Return (X, Y) of the center of cell containing provided text 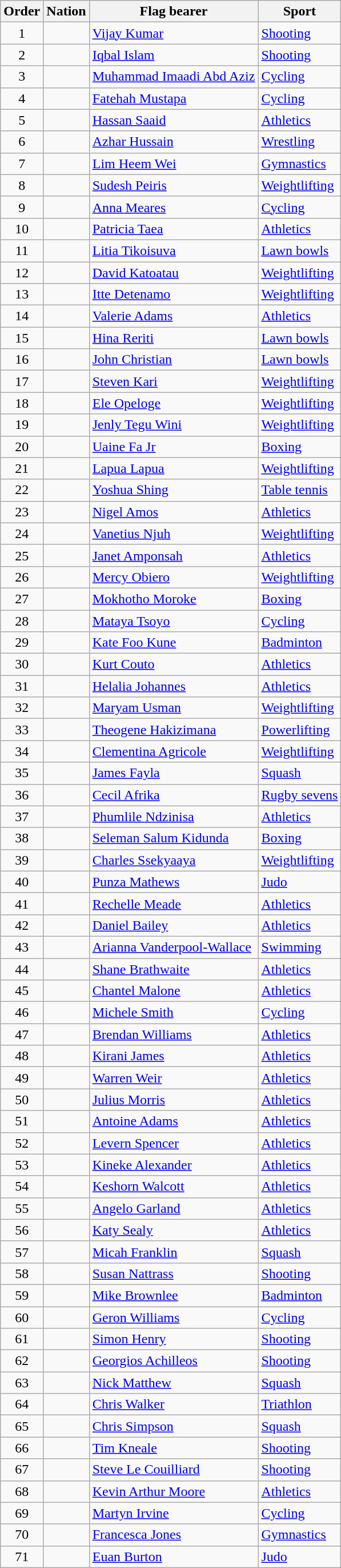
Antoine Adams (174, 1121)
Janet Amponsah (174, 555)
Angelo Garland (174, 1208)
Theogene Hakizimana (174, 730)
18 (22, 403)
Wrestling (299, 142)
62 (22, 1361)
Keshorn Walcott (174, 1187)
Chris Simpson (174, 1426)
Itte Detenamo (174, 295)
65 (22, 1426)
26 (22, 577)
Brendan Williams (174, 1034)
Levern Spencer (174, 1143)
27 (22, 599)
66 (22, 1448)
30 (22, 664)
3 (22, 77)
Helalia Johannes (174, 686)
Table tennis (299, 490)
7 (22, 164)
37 (22, 817)
Geron Williams (174, 1317)
57 (22, 1252)
Sport (299, 11)
23 (22, 512)
Mercy Obiero (174, 577)
Litia Tikoisuva (174, 250)
35 (22, 773)
70 (22, 1535)
Kate Foo Kune (174, 643)
Triathlon (299, 1404)
Rechelle Meade (174, 904)
17 (22, 381)
43 (22, 947)
36 (22, 795)
33 (22, 730)
45 (22, 991)
Lapua Lapua (174, 468)
Arianna Vanderpool-Wallace (174, 947)
Daniel Bailey (174, 925)
47 (22, 1034)
55 (22, 1208)
41 (22, 904)
Chris Walker (174, 1404)
Jenly Tegu Wini (174, 425)
5 (22, 120)
Yoshua Shing (174, 490)
Patricia Taea (174, 229)
Nigel Amos (174, 512)
11 (22, 250)
Cecil Afrika (174, 795)
Kineke Alexander (174, 1165)
Hina Reriti (174, 338)
Shane Brathwaite (174, 969)
24 (22, 534)
49 (22, 1078)
Michele Smith (174, 1013)
69 (22, 1513)
54 (22, 1187)
53 (22, 1165)
Punza Mathews (174, 882)
46 (22, 1013)
Rugby sevens (299, 795)
58 (22, 1273)
Charles Ssekyaaya (174, 860)
Chantel Malone (174, 991)
Nation (66, 11)
Nick Matthew (174, 1383)
Kurt Couto (174, 664)
Azhar Hussain (174, 142)
2 (22, 55)
59 (22, 1295)
61 (22, 1339)
44 (22, 969)
Micah Franklin (174, 1252)
Steven Kari (174, 381)
32 (22, 708)
Swimming (299, 947)
Hassan Saaid (174, 120)
9 (22, 207)
52 (22, 1143)
68 (22, 1491)
Seleman Salum Kidunda (174, 838)
Simon Henry (174, 1339)
16 (22, 360)
David Katoatau (174, 273)
Vijay Kumar (174, 33)
21 (22, 468)
Phumlile Ndzinisa (174, 817)
Mike Brownlee (174, 1295)
Georgios Achilleos (174, 1361)
Mataya Tsoyo (174, 620)
Fatehah Mustapa (174, 98)
39 (22, 860)
63 (22, 1383)
Anna Meares (174, 207)
12 (22, 273)
Tim Kneale (174, 1448)
James Fayla (174, 773)
6 (22, 142)
Katy Sealy (174, 1230)
Uaine Fa Jr (174, 447)
Kirani James (174, 1056)
Julius Morris (174, 1100)
71 (22, 1557)
19 (22, 425)
25 (22, 555)
Valerie Adams (174, 316)
40 (22, 882)
67 (22, 1470)
Kevin Arthur Moore (174, 1491)
4 (22, 98)
51 (22, 1121)
Warren Weir (174, 1078)
1 (22, 33)
10 (22, 229)
29 (22, 643)
22 (22, 490)
Powerlifting (299, 730)
50 (22, 1100)
Sudesh Peiris (174, 185)
Flag bearer (174, 11)
34 (22, 751)
Mokhotho Moroke (174, 599)
28 (22, 620)
Martyn Irvine (174, 1513)
56 (22, 1230)
64 (22, 1404)
48 (22, 1056)
42 (22, 925)
14 (22, 316)
Lim Heem Wei (174, 164)
15 (22, 338)
Muhammad Imaadi Abd Aziz (174, 77)
38 (22, 838)
Ele Opeloge (174, 403)
John Christian (174, 360)
Francesca Jones (174, 1535)
Clementina Agricole (174, 751)
Order (22, 11)
20 (22, 447)
13 (22, 295)
Maryam Usman (174, 708)
Susan Nattrass (174, 1273)
8 (22, 185)
Vanetius Njuh (174, 534)
Euan Burton (174, 1557)
Iqbal Islam (174, 55)
Steve Le Couilliard (174, 1470)
31 (22, 686)
60 (22, 1317)
